Identify which cell holds the provided text, then report its [x, y] central coordinate. 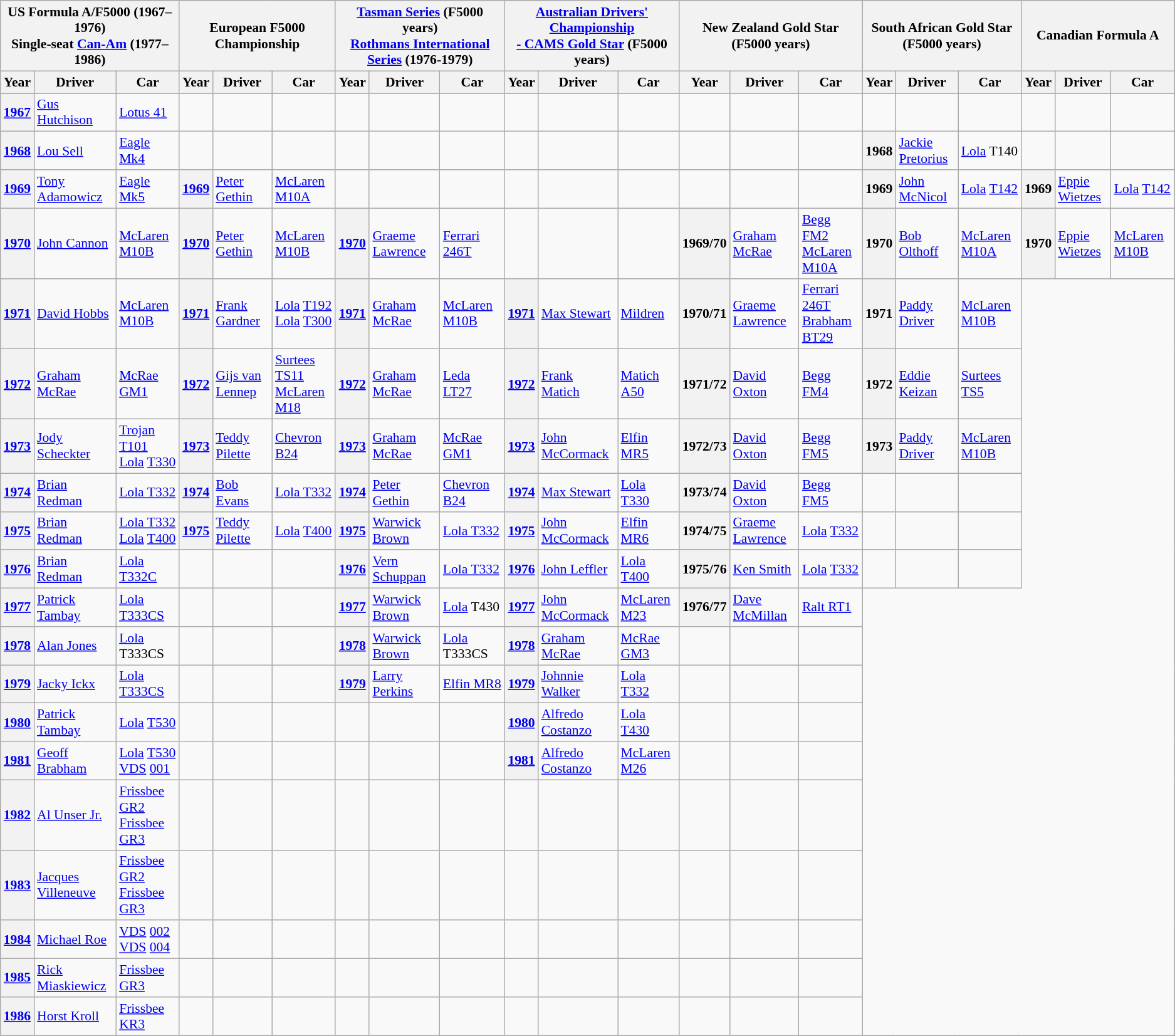
Michael Roe [75, 940]
McRae GM3 [649, 646]
Rick Miaskiewicz [75, 978]
Al Unser Jr. [75, 815]
Frissbee KR3 [148, 1017]
John Leffler [578, 569]
Lola T192Lola T300 [303, 313]
Surtees TS11 McLaren M18 [303, 384]
Larry Perkins [404, 684]
Trojan T101Lola T330 [148, 446]
Frissbee GR3 [148, 978]
1973/74 [704, 493]
Geoff Brabham [75, 761]
Lotus 41 [148, 113]
Lou Sell [75, 150]
Frank Matich [578, 384]
Elfin MR8 [473, 684]
Jacky Ickx [75, 684]
1982 [18, 815]
Bob Evans [242, 493]
Surtees TS5 [990, 384]
Elfin MR5 [649, 446]
Lola T140 [990, 150]
Jody Scheckter [75, 446]
Jackie Pretorius [926, 150]
Ferrari 246T [473, 243]
McLaren M26 [649, 761]
Lola T530 [148, 722]
New Zealand Gold Star(F5000 years) [771, 36]
Eddie Keizan [926, 384]
Lola T330 [649, 493]
Gijs van Lennep [242, 384]
Elfin MR6 [649, 530]
Bob Olthoff [926, 243]
1983 [18, 885]
Tasman Series (F5000 years) Rothmans International Series (1976-1979) [420, 36]
Alan Jones [75, 646]
Eagle Mk4 [148, 150]
Frank Gardner [242, 313]
Gus Hutchison [75, 113]
1970/71 [704, 313]
McLaren M23 [649, 608]
Leda LT27 [473, 384]
1971/72 [704, 384]
Ken Smith [765, 569]
Lola T332Lola T400 [148, 530]
Tony Adamowicz [75, 189]
Jacques Villeneuve [75, 885]
VDS 002VDS 004 [148, 940]
1967 [18, 113]
David Hobbs [75, 313]
1976/77 [704, 608]
Johnnie Walker [578, 684]
1972/73 [704, 446]
Begg FM4 [831, 384]
US Formula A/F5000 (1967–1976)Single-seat Can-Am (1977–1986) [90, 36]
Canadian Formula A [1098, 36]
Lola T332C [148, 569]
Lola T530VDS 001 [148, 761]
1984 [18, 940]
Eagle Mk5 [148, 189]
Mildren [649, 313]
Dave McMillan [765, 608]
1975/76 [704, 569]
1974/75 [704, 530]
Vern Schuppan [404, 569]
Ralt RT1 [831, 608]
Australian Drivers' Championship - CAMS Gold Star (F5000 years) [592, 36]
1969/70 [704, 243]
Matich A50 [649, 384]
1986 [18, 1017]
Horst Kroll [75, 1017]
South African Gold Star(F5000 years) [942, 36]
John McNicol [926, 189]
1985 [18, 978]
Begg FM2McLaren M10A [831, 243]
European F5000 Championship [257, 36]
Ferrari 246TBrabham BT29 [831, 313]
John Cannon [75, 243]
